Identify which cell holds the provided text, then report its [X, Y] central coordinate. 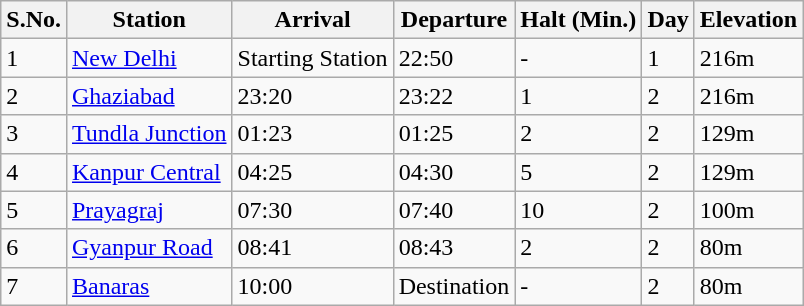
New Delhi [149, 58]
4 [34, 172]
6 [34, 248]
Departure [454, 20]
Starting Station [312, 58]
7 [34, 286]
Arrival [312, 20]
04:25 [312, 172]
Kanpur Central [149, 172]
Station [149, 20]
23:22 [454, 96]
Day [668, 20]
08:41 [312, 248]
01:23 [312, 134]
22:50 [454, 58]
Elevation [748, 20]
Gyanpur Road [149, 248]
04:30 [454, 172]
S.No. [34, 20]
10:00 [312, 286]
07:30 [312, 210]
08:43 [454, 248]
Banaras [149, 286]
23:20 [312, 96]
07:40 [454, 210]
Halt (Min.) [578, 20]
Tundla Junction [149, 134]
3 [34, 134]
Prayagraj [149, 210]
100m [748, 210]
Destination [454, 286]
10 [578, 210]
01:25 [454, 134]
Ghaziabad [149, 96]
